Output the (X, Y) coordinate of the center of the cell containing the given text.  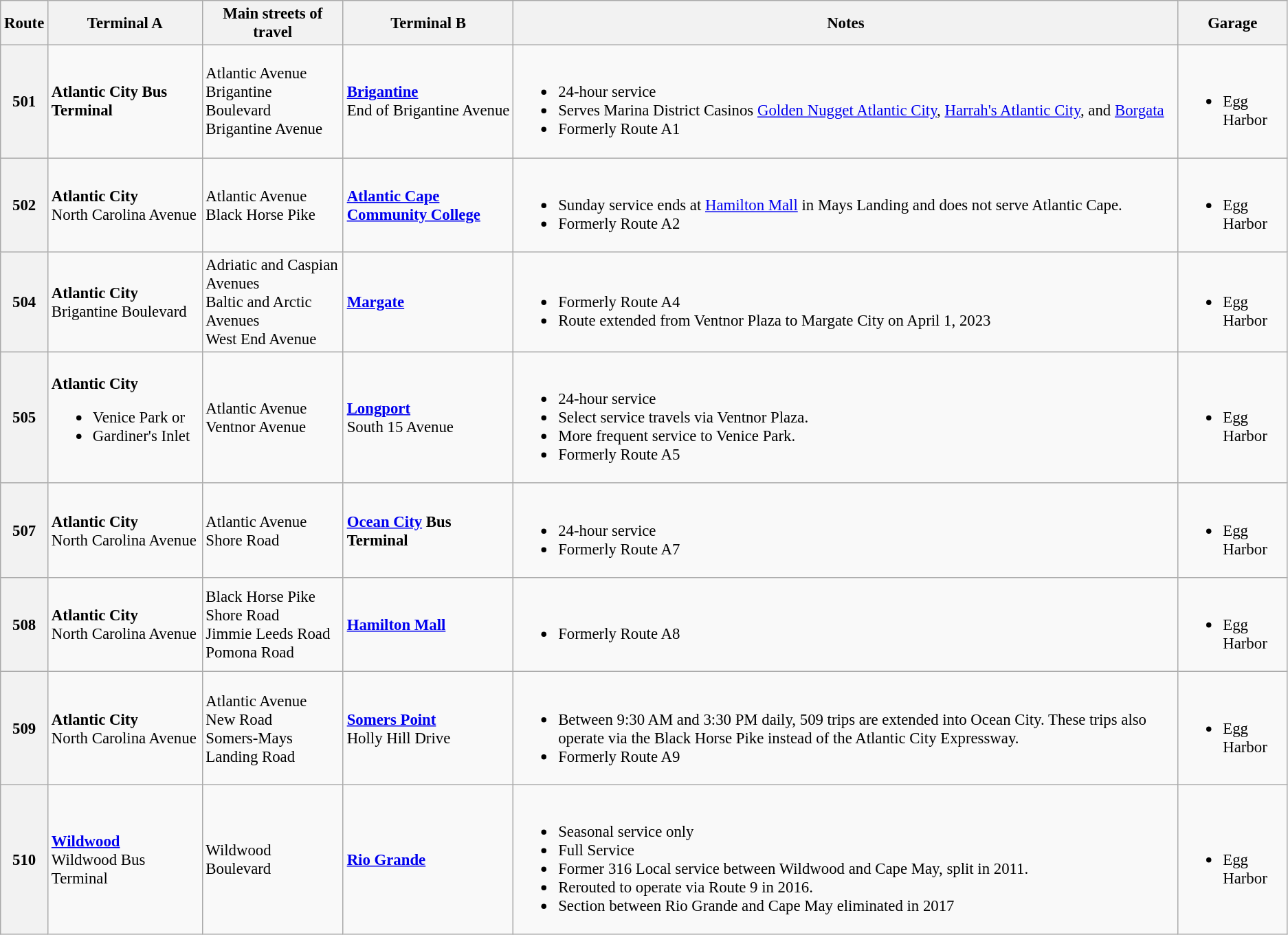
Atlantic City Bus Terminal (125, 102)
505 (25, 418)
Notes (845, 23)
Atlantic CityBrigantine Boulevard (125, 302)
Atlantic AvenueBrigantine BoulevardBrigantine Avenue (272, 102)
Black Horse PikeShore RoadJimmie Leeds RoadPomona Road (272, 625)
Margate (428, 302)
Route (25, 23)
WildwoodWildwood Bus Terminal (125, 859)
Atlantic AvenueNew RoadSomers-Mays Landing Road (272, 728)
Atlantic AvenueShore Road (272, 530)
Garage (1233, 23)
Atlantic AvenueBlack Horse Pike (272, 205)
502 (25, 205)
Somers PointHolly Hill Drive (428, 728)
LongportSouth 15 Avenue (428, 418)
Atlantic CityVenice Park orGardiner's Inlet (125, 418)
Adriatic and Caspian AvenuesBaltic and Arctic AvenuesWest End Avenue (272, 302)
507 (25, 530)
501 (25, 102)
Formerly Route A4Route extended from Ventnor Plaza to Margate City on April 1, 2023 (845, 302)
Wildwood Boulevard (272, 859)
Main streets of travel (272, 23)
BrigantineEnd of Brigantine Avenue (428, 102)
510 (25, 859)
24-hour serviceFormerly Route A7 (845, 530)
509 (25, 728)
504 (25, 302)
24-hour serviceSelect service travels via Ventnor Plaza.More frequent service to Venice Park.Formerly Route A5 (845, 418)
Atlantic AvenueVentnor Avenue (272, 418)
24-hour serviceServes Marina District Casinos Golden Nugget Atlantic City, Harrah's Atlantic City, and BorgataFormerly Route A1 (845, 102)
Sunday service ends at Hamilton Mall in Mays Landing and does not serve Atlantic Cape.Formerly Route A2 (845, 205)
508 (25, 625)
Formerly Route A8 (845, 625)
Rio Grande (428, 859)
Atlantic Cape Community College (428, 205)
Terminal A (125, 23)
Hamilton Mall (428, 625)
Ocean City Bus Terminal (428, 530)
Terminal B (428, 23)
